Extract the (x, y) coordinate from the center of the cell holding the provided text.  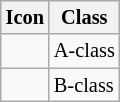
Class (84, 17)
B-class (84, 85)
Icon (25, 17)
A-class (84, 51)
